Pinpoint the cell where the given text exists, returning its (x, y) midpoint coordinate. 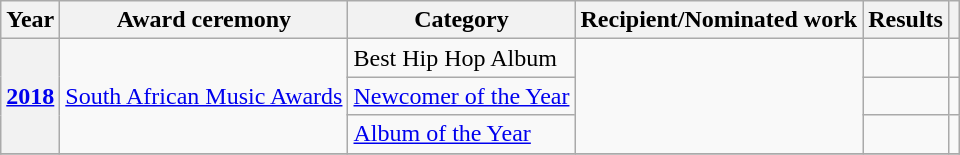
Results (906, 20)
Newcomer of the Year (462, 96)
Recipient/Nominated work (719, 20)
Award ceremony (204, 20)
Best Hip Hop Album (462, 58)
South African Music Awards (204, 96)
Year (30, 20)
Category (462, 20)
Album of the Year (462, 134)
2018 (30, 96)
